Output the (x, y) coordinate of the center of the cell containing the given text.  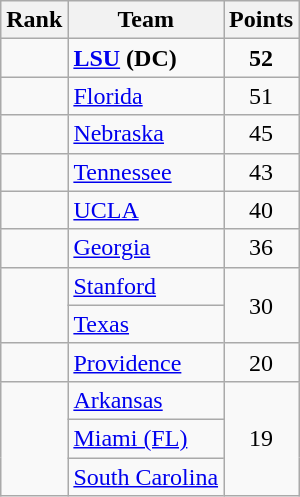
Team (146, 20)
Texas (146, 324)
36 (262, 248)
Rank (34, 20)
52 (262, 58)
LSU (DC) (146, 58)
UCLA (146, 210)
Miami (FL) (146, 438)
Nebraska (146, 134)
Florida (146, 96)
Stanford (146, 286)
Georgia (146, 248)
20 (262, 362)
30 (262, 305)
Tennessee (146, 172)
Providence (146, 362)
Arkansas (146, 400)
51 (262, 96)
43 (262, 172)
45 (262, 134)
South Carolina (146, 477)
Points (262, 20)
40 (262, 210)
19 (262, 438)
